Find where the given text appears and provide that cell's center as (x, y) coordinate. 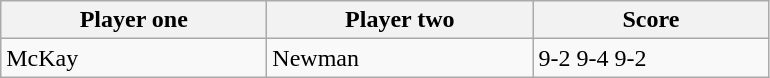
McKay (134, 58)
Score (651, 20)
9-2 9-4 9-2 (651, 58)
Player two (400, 20)
Player one (134, 20)
Newman (400, 58)
